From the cell containing the given text, extract its center point as (x, y) coordinate. 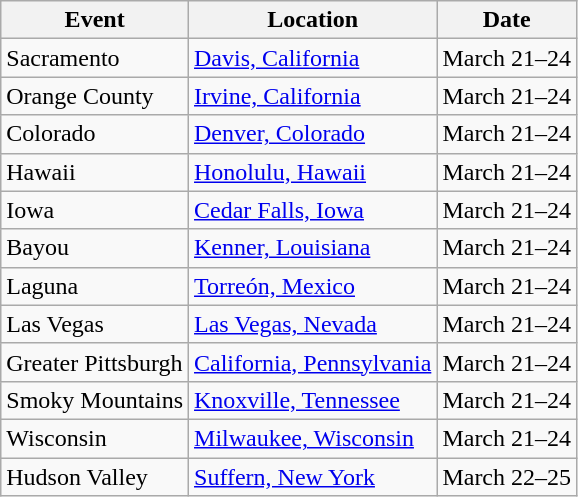
Las Vegas (95, 324)
Greater Pittsburgh (95, 362)
Location (313, 20)
Milwaukee, Wisconsin (313, 438)
Kenner, Louisiana (313, 248)
Torreón, Mexico (313, 286)
March 22–25 (507, 477)
Honolulu, Hawaii (313, 172)
Hawaii (95, 172)
Smoky Mountains (95, 400)
Date (507, 20)
Denver, Colorado (313, 134)
Wisconsin (95, 438)
Iowa (95, 210)
Colorado (95, 134)
Event (95, 20)
Hudson Valley (95, 477)
Sacramento (95, 58)
Irvine, California (313, 96)
Las Vegas, Nevada (313, 324)
Laguna (95, 286)
Orange County (95, 96)
California, Pennsylvania (313, 362)
Cedar Falls, Iowa (313, 210)
Bayou (95, 248)
Knoxville, Tennessee (313, 400)
Davis, California (313, 58)
Suffern, New York (313, 477)
